Search for the cell housing the specified text and yield its (x, y) center coordinate. 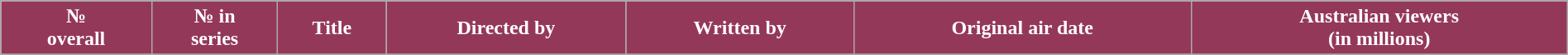
Directed by (506, 28)
№ inseries (215, 28)
Title (332, 28)
№ overall (76, 28)
Australian viewers(in millions) (1379, 28)
Written by (739, 28)
Original air date (1022, 28)
